Extract the [X, Y] coordinate from the center of the cell holding the provided text.  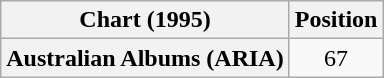
Australian Albums (ARIA) [145, 58]
67 [336, 58]
Position [336, 20]
Chart (1995) [145, 20]
